Output the (X, Y) coordinate of the center of the cell containing the given text.  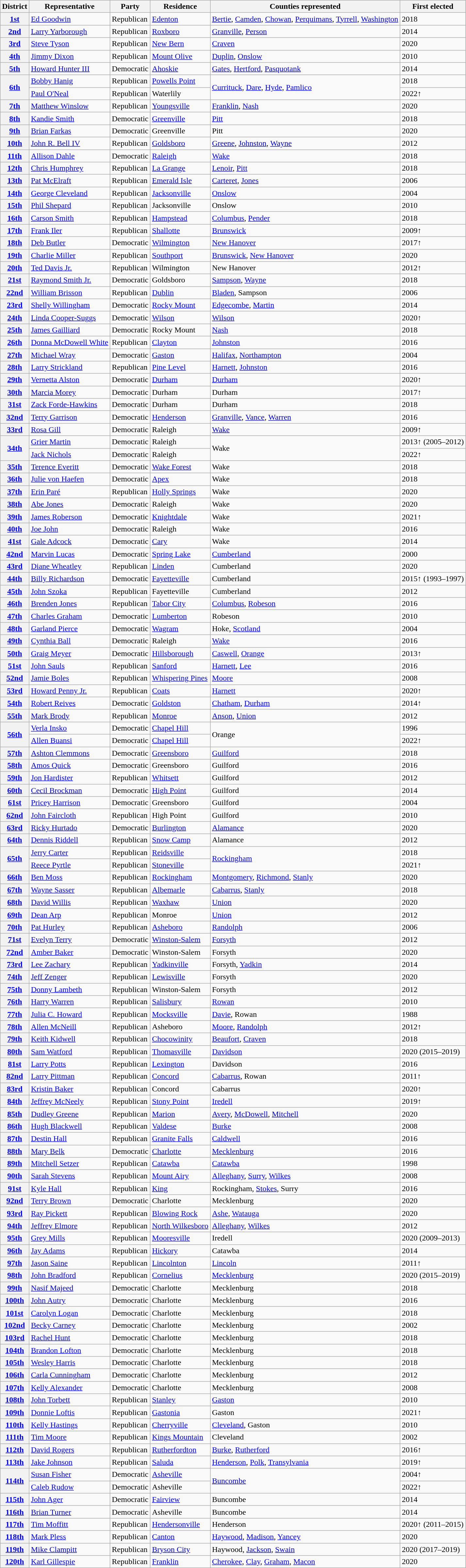
Burlington (180, 828)
Ashe, Watauga (305, 1213)
Jake Johnson (70, 1462)
Chatham, Durham (305, 703)
92nd (15, 1201)
57th (15, 753)
Sarah Stevens (70, 1176)
96th (15, 1251)
Brunswick, New Hanover (305, 255)
Garland Pierce (70, 629)
60th (15, 790)
Nash (305, 330)
Dudley Greene (70, 1114)
Salisbury (180, 1002)
Billy Richardson (70, 579)
54th (15, 703)
Frank Iler (70, 230)
Allen Buansi (70, 740)
Chocowinity (180, 1039)
2020 (2017–2019) (433, 1549)
Verla Insko (70, 728)
Randolph (305, 927)
31st (15, 405)
2000 (433, 554)
Robert Reives (70, 703)
Caswell, Orange (305, 653)
Julia C. Howard (70, 1014)
117th (15, 1524)
Jay Adams (70, 1251)
Haywood, Jackson, Swain (305, 1549)
35th (15, 467)
51st (15, 666)
102nd (15, 1325)
Robeson (305, 616)
Orange (305, 734)
Mooresville (180, 1238)
2016↑ (433, 1450)
John Ager (70, 1499)
Tabor City (180, 604)
75th (15, 989)
Cecil Brockman (70, 790)
100th (15, 1300)
Emerald Isle (180, 181)
48th (15, 629)
John R. Bell IV (70, 143)
James Gailliard (70, 330)
Sam Watford (70, 1052)
Mitchell Setzer (70, 1164)
Hendersonville (180, 1524)
Valdese (180, 1126)
Coats (180, 691)
Craven (305, 44)
Southport (180, 255)
Lenoir, Pitt (305, 168)
Counties represented (305, 7)
Reece Pyrtle (70, 865)
Anson, Union (305, 716)
Whitsett (180, 778)
Linden (180, 566)
Blowing Rock (180, 1213)
Chris Humphrey (70, 168)
Youngsville (180, 106)
33rd (15, 430)
Apex (180, 479)
2nd (15, 31)
Kristin Baker (70, 1089)
43rd (15, 566)
Gates, Hertford, Pasquotank (305, 69)
Donny Lambeth (70, 989)
Rachel Hunt (70, 1338)
Carteret, Jones (305, 181)
Karl Gillespie (70, 1562)
Bladen, Sampson (305, 293)
Stanley (180, 1400)
David Rogers (70, 1450)
72nd (15, 952)
Wagram (180, 629)
Duplin, Onslow (305, 56)
Lexington (180, 1064)
Terry Garrison (70, 417)
29th (15, 380)
Shelly Willingham (70, 305)
Jerry Carter (70, 852)
Alleghany, Surry, Wilkes (305, 1176)
Pricey Harrison (70, 803)
Deb Butler (70, 243)
Dublin (180, 293)
Waxhaw (180, 902)
52nd (15, 678)
Howard Penny Jr. (70, 691)
Knightdale (180, 516)
Brenden Jones (70, 604)
Amos Quick (70, 766)
76th (15, 1002)
Halifax, Northampton (305, 355)
1998 (433, 1164)
Jimmy Dixon (70, 56)
Cynthia Ball (70, 641)
Sampson, Wayne (305, 280)
Columbus, Robeson (305, 604)
Bryson City (180, 1549)
Hugh Blackwell (70, 1126)
Ray Pickett (70, 1213)
Harry Warren (70, 1002)
Larry Strickland (70, 367)
98th (15, 1275)
36th (15, 479)
Lincolnton (180, 1263)
Mocksville (180, 1014)
11th (15, 156)
Edenton (180, 19)
Erin Paré (70, 492)
Susan Fisher (70, 1475)
Raymond Smith Jr. (70, 280)
Nasif Majeed (70, 1288)
94th (15, 1226)
7th (15, 106)
Cherryville (180, 1425)
Granville, Vance, Warren (305, 417)
4th (15, 56)
71st (15, 939)
116th (15, 1512)
Zack Forde-Hawkins (70, 405)
Amber Baker (70, 952)
Jon Hardister (70, 778)
2013↑ (433, 653)
106th (15, 1375)
1996 (433, 728)
64th (15, 840)
55th (15, 716)
84th (15, 1101)
Cornelius (180, 1275)
Mike Clampitt (70, 1549)
Joe John (70, 529)
Roxboro (180, 31)
66th (15, 877)
Charlie Miller (70, 255)
27th (15, 355)
Bobby Hanig (70, 81)
Brunswick (305, 230)
41st (15, 541)
Goldston (180, 703)
21st (15, 280)
Marvin Lucas (70, 554)
Kandie Smith (70, 118)
Vernetta Alston (70, 380)
30th (15, 392)
Michael Wray (70, 355)
Hickory (180, 1251)
83rd (15, 1089)
113th (15, 1462)
John Sauls (70, 666)
Brian Farkas (70, 131)
Kelly Alexander (70, 1388)
Representative (70, 7)
Cherokee, Clay, Graham, Macon (305, 1562)
Spring Lake (180, 554)
Carolyn Logan (70, 1313)
Jeff Zenger (70, 977)
62nd (15, 815)
15th (15, 206)
Greene, Johnston, Wayne (305, 143)
Forsyth, Yadkin (305, 965)
John Faircloth (70, 815)
Wayne Sasser (70, 890)
La Grange (180, 168)
85th (15, 1114)
50th (15, 653)
John Bradford (70, 1275)
115th (15, 1499)
District (15, 7)
Kyle Hall (70, 1189)
Ricky Hurtado (70, 828)
Sanford (180, 666)
10th (15, 143)
Hillsborough (180, 653)
109th (15, 1412)
John Torbett (70, 1400)
Dennis Riddell (70, 840)
120th (15, 1562)
18th (15, 243)
82nd (15, 1076)
56th (15, 734)
2015↑ (1993–1997) (433, 579)
68th (15, 902)
1988 (433, 1014)
112th (15, 1450)
Ahoskie (180, 69)
Mark Pless (70, 1537)
Shallotte (180, 230)
Tim Moffitt (70, 1524)
Jack Nichols (70, 454)
George Cleveland (70, 193)
Burke (305, 1126)
28th (15, 367)
Lumberton (180, 616)
Cary (180, 541)
70th (15, 927)
2004↑ (433, 1475)
Alleghany, Wilkes (305, 1226)
Cleveland (305, 1437)
Holly Springs (180, 492)
Linda Cooper-Suggs (70, 317)
81st (15, 1064)
Tim Moore (70, 1437)
Currituck, Dare, Hyde, Pamlico (305, 87)
Caldwell (305, 1138)
James Roberson (70, 516)
12th (15, 168)
Jamie Boles (70, 678)
North Wilkesboro (180, 1226)
61st (15, 803)
Fairview (180, 1499)
David Willis (70, 902)
Dean Arp (70, 915)
Phil Shepard (70, 206)
118th (15, 1537)
79th (15, 1039)
Rowan (305, 1002)
Franklin, Nash (305, 106)
103rd (15, 1338)
Mount Airy (180, 1176)
Mark Brody (70, 716)
2014↑ (433, 703)
Haywood, Madison, Yancey (305, 1537)
Jeffrey Elmore (70, 1226)
58th (15, 766)
Keith Kidwell (70, 1039)
Edgecombe, Martin (305, 305)
1st (15, 19)
Franklin (180, 1562)
Reidsville (180, 852)
Brandon Lofton (70, 1350)
Burke, Rutherford (305, 1450)
45th (15, 591)
91st (15, 1189)
104th (15, 1350)
5th (15, 69)
26th (15, 342)
Albemarle (180, 890)
78th (15, 1027)
Lincoln (305, 1263)
Ed Goodwin (70, 19)
Kings Mountain (180, 1437)
Larry Potts (70, 1064)
13th (15, 181)
80th (15, 1052)
William Brisson (70, 293)
Charles Graham (70, 616)
3rd (15, 44)
39th (15, 516)
53rd (15, 691)
42nd (15, 554)
Graig Meyer (70, 653)
22nd (15, 293)
Ashton Clemmons (70, 753)
Ted Davis Jr. (70, 268)
2013↑ (2005–2012) (433, 442)
Waterlily (180, 93)
Wesley Harris (70, 1363)
Cabarrus, Stanly (305, 890)
Julie von Haefen (70, 479)
Rutherfordton (180, 1450)
Residence (180, 7)
King (180, 1189)
Marcia Morey (70, 392)
Howard Hunter III (70, 69)
49th (15, 641)
105th (15, 1363)
Marion (180, 1114)
93rd (15, 1213)
Brian Turner (70, 1512)
Jason Saine (70, 1263)
Harnett (305, 691)
Whispering Pines (180, 678)
Columbus, Pender (305, 218)
38th (15, 504)
Saluda (180, 1462)
Steve Tyson (70, 44)
First elected (433, 7)
69th (15, 915)
Gastonia (180, 1412)
2020↑ (2011–2015) (433, 1524)
87th (15, 1138)
Carla Cunningham (70, 1375)
Avery, McDowell, Mitchell (305, 1114)
Mary Belk (70, 1151)
Yadkinville (180, 965)
Rockingham, Stokes, Surry (305, 1189)
99th (15, 1288)
John Autry (70, 1300)
Henderson, Polk, Transylvania (305, 1462)
Hoke, Scotland (305, 629)
Bertie, Camden, Chowan, Perquimans, Tyrrell, Washington (305, 19)
Stony Point (180, 1101)
Party (130, 7)
2020 (2009–2013) (433, 1238)
46th (15, 604)
65th (15, 859)
Cleveland, Gaston (305, 1425)
Diane Wheatley (70, 566)
95th (15, 1238)
101st (15, 1313)
14th (15, 193)
Thomasville (180, 1052)
9th (15, 131)
34th (15, 448)
24th (15, 317)
Cabarrus (305, 1089)
Mount Olive (180, 56)
Powells Point (180, 81)
67th (15, 890)
Pat Hurley (70, 927)
23rd (15, 305)
Paul O'Neal (70, 93)
Wake Forest (180, 467)
Gale Adcock (70, 541)
88th (15, 1151)
Donna McDowell White (70, 342)
Donnie Loftis (70, 1412)
47th (15, 616)
Hampstead (180, 218)
119th (15, 1549)
114th (15, 1481)
Pat McElraft (70, 181)
97th (15, 1263)
Johnston (305, 342)
Evelyn Terry (70, 939)
111th (15, 1437)
59th (15, 778)
63rd (15, 828)
Stoneville (180, 865)
Harnett, Johnston (305, 367)
16th (15, 218)
Caleb Rudow (70, 1487)
Carson Smith (70, 218)
73rd (15, 965)
74th (15, 977)
107th (15, 1388)
110th (15, 1425)
Davie, Rowan (305, 1014)
Harnett, Lee (305, 666)
6th (15, 87)
Becky Carney (70, 1325)
8th (15, 118)
86th (15, 1126)
Jeffrey McNeely (70, 1101)
New Bern (180, 44)
Beaufort, Craven (305, 1039)
Terence Everitt (70, 467)
Canton (180, 1537)
Abe Jones (70, 504)
Cabarrus, Rowan (305, 1076)
Grey Mills (70, 1238)
Clayton (180, 342)
Snow Camp (180, 840)
Allison Dahle (70, 156)
Larry Pittman (70, 1076)
32nd (15, 417)
Grier Martin (70, 442)
17th (15, 230)
Destin Hall (70, 1138)
40th (15, 529)
Lee Zachary (70, 965)
Allen McNeill (70, 1027)
Larry Yarborough (70, 31)
89th (15, 1164)
Granite Falls (180, 1138)
19th (15, 255)
John Szoka (70, 591)
Granville, Person (305, 31)
20th (15, 268)
Matthew Winslow (70, 106)
Moore, Randolph (305, 1027)
90th (15, 1176)
Moore (305, 678)
Rosa Gill (70, 430)
Kelly Hastings (70, 1425)
108th (15, 1400)
Terry Brown (70, 1201)
Ben Moss (70, 877)
44th (15, 579)
Pine Level (180, 367)
Lewisville (180, 977)
77th (15, 1014)
25th (15, 330)
Montgomery, Richmond, Stanly (305, 877)
37th (15, 492)
